Scan for the cell matching the given text and deliver its [X, Y] coordinate at center. 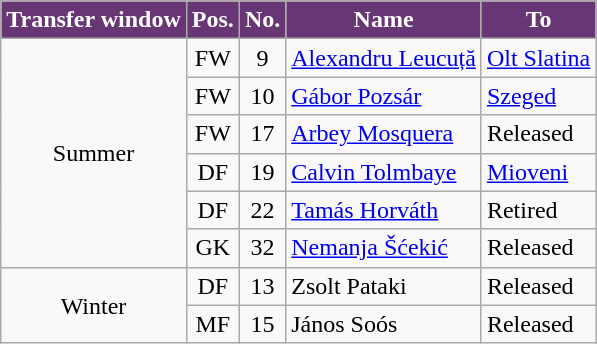
10 [262, 96]
Calvin Tolmbaye [384, 172]
Winter [94, 305]
No. [262, 20]
13 [262, 286]
Zsolt Pataki [384, 286]
Name [384, 20]
32 [262, 248]
9 [262, 58]
Pos. [212, 20]
Szeged [538, 96]
Olt Slatina [538, 58]
MF [212, 324]
Summer [94, 153]
Mioveni [538, 172]
GK [212, 248]
Nemanja Šćekić [384, 248]
15 [262, 324]
22 [262, 210]
Transfer window [94, 20]
To [538, 20]
János Soós [384, 324]
17 [262, 134]
Alexandru Leucuță [384, 58]
Arbey Mosquera [384, 134]
Retired [538, 210]
19 [262, 172]
Tamás Horváth [384, 210]
Gábor Pozsár [384, 96]
